Identify which cell holds the provided text, then report its [X, Y] central coordinate. 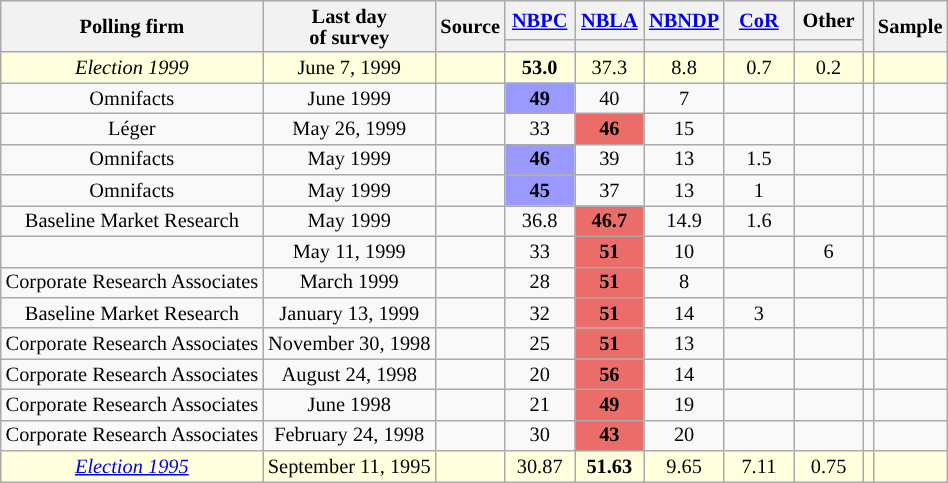
30.87 [540, 466]
36.8 [540, 220]
1.6 [759, 220]
14.9 [684, 220]
9.65 [684, 466]
Election 1999 [132, 68]
45 [540, 190]
39 [609, 160]
November 30, 1998 [350, 344]
June 7, 1999 [350, 68]
June 1999 [350, 98]
21 [540, 404]
CoR [759, 20]
NBLA [609, 20]
0.2 [829, 68]
28 [540, 282]
8.8 [684, 68]
Last day of survey [350, 26]
30 [540, 436]
37.3 [609, 68]
June 1998 [350, 404]
0.7 [759, 68]
0.75 [829, 466]
March 1999 [350, 282]
NBNDP [684, 20]
Léger [132, 128]
25 [540, 344]
September 11, 1995 [350, 466]
Election 1995 [132, 466]
19 [684, 404]
37 [609, 190]
Other [829, 20]
53.0 [540, 68]
51.63 [609, 466]
10 [684, 252]
32 [540, 312]
56 [609, 374]
January 13, 1999 [350, 312]
40 [609, 98]
NBPC [540, 20]
May 26, 1999 [350, 128]
6 [829, 252]
1 [759, 190]
8 [684, 282]
46.7 [609, 220]
7 [684, 98]
Sample [910, 26]
February 24, 1998 [350, 436]
7.11 [759, 466]
3 [759, 312]
Source [470, 26]
43 [609, 436]
15 [684, 128]
Polling firm [132, 26]
May 11, 1999 [350, 252]
August 24, 1998 [350, 374]
1.5 [759, 160]
